Search for the cell housing the specified text and yield its (x, y) center coordinate. 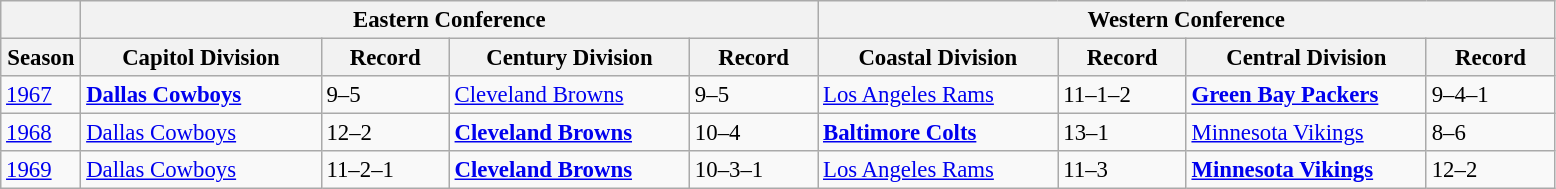
Coastal Division (938, 58)
Eastern Conference (450, 20)
11–1–2 (1122, 95)
9–4–1 (1490, 95)
1969 (41, 170)
8–6 (1490, 133)
Century Division (569, 58)
10–4 (754, 133)
1967 (41, 95)
Capitol Division (201, 58)
Season (41, 58)
11–3 (1122, 170)
Green Bay Packers (1306, 95)
1968 (41, 133)
11–2–1 (385, 170)
Central Division (1306, 58)
10–3–1 (754, 170)
Western Conference (1186, 20)
Baltimore Colts (938, 133)
13–1 (1122, 133)
